Scan for the cell matching the given text and deliver its (X, Y) coordinate at center. 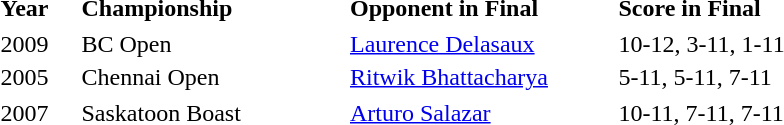
BC Open (213, 44)
Ritwik Bhattacharya (481, 77)
Chennai Open (213, 77)
Laurence Delasaux (481, 44)
